Scan for the cell matching the given text and deliver its (x, y) coordinate at center. 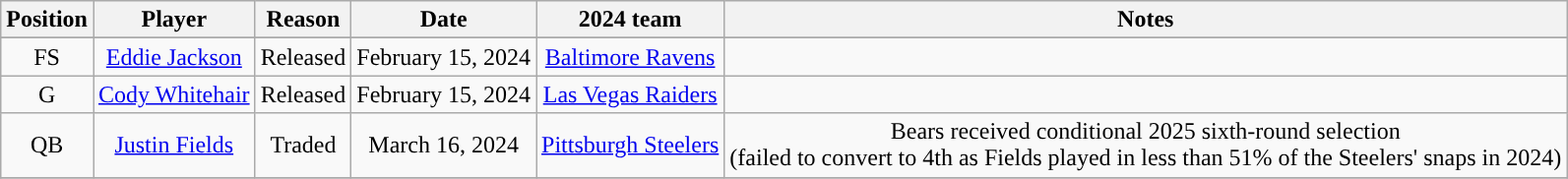
Player (173, 20)
Position (47, 20)
Pittsburgh Steelers (630, 146)
2024 team (630, 20)
QB (47, 146)
Las Vegas Raiders (630, 94)
Reason (303, 20)
FS (47, 57)
Justin Fields (173, 146)
Cody Whitehair (173, 94)
Date (444, 20)
Traded (303, 146)
G (47, 94)
Eddie Jackson (173, 57)
Bears received conditional 2025 sixth-round selection (failed to convert to 4th as Fields played in less than 51% of the Steelers' snaps in 2024) (1146, 146)
Baltimore Ravens (630, 57)
Notes (1146, 20)
March 16, 2024 (444, 146)
